Provide the (x, y) coordinate of the cell's center where the given text is located.  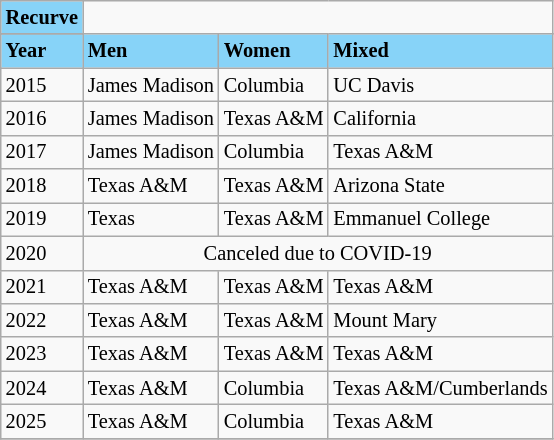
2015 (42, 85)
Year (42, 51)
UC Davis (440, 85)
Men (151, 51)
Women (274, 51)
Mount Mary (440, 320)
2021 (42, 287)
Texas (151, 219)
Canceled due to COVID-19 (318, 253)
California (440, 118)
2019 (42, 219)
2025 (42, 421)
Arizona State (440, 186)
2022 (42, 320)
2016 (42, 118)
2017 (42, 152)
2023 (42, 354)
Emmanuel College (440, 219)
Mixed (440, 51)
Recurve (42, 17)
Texas A&M/Cumberlands (440, 388)
2020 (42, 253)
2018 (42, 186)
2024 (42, 388)
